Return the [x, y] coordinate for the center point of the cell that contains the specified text.  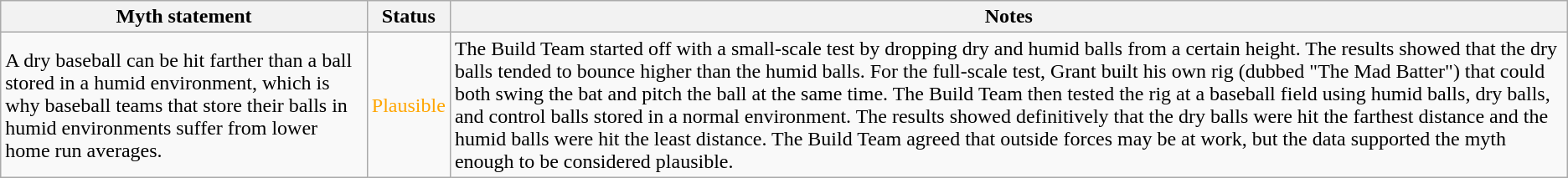
Myth statement [184, 17]
Status [409, 17]
Notes [1008, 17]
Plausible [409, 105]
